Scan for the cell matching the given text and deliver its [x, y] coordinate at center. 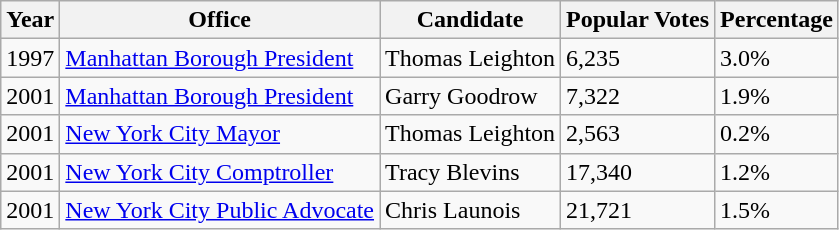
Office [220, 20]
0.2% [777, 134]
21,721 [638, 210]
New York City Public Advocate [220, 210]
1.9% [777, 96]
Year [30, 20]
Candidate [470, 20]
7,322 [638, 96]
1.2% [777, 172]
New York City Mayor [220, 134]
1997 [30, 58]
Garry Goodrow [470, 96]
3.0% [777, 58]
Tracy Blevins [470, 172]
Chris Launois [470, 210]
2,563 [638, 134]
1.5% [777, 210]
17,340 [638, 172]
Percentage [777, 20]
Popular Votes [638, 20]
New York City Comptroller [220, 172]
6,235 [638, 58]
